Find where the given text appears and provide that cell's center as (x, y) coordinate. 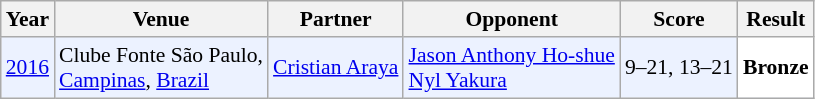
Venue (161, 19)
Opponent (511, 19)
Bronze (776, 68)
2016 (28, 68)
Cristian Araya (336, 68)
Year (28, 19)
Result (776, 19)
Partner (336, 19)
9–21, 13–21 (679, 68)
Clube Fonte São Paulo, Campinas, Brazil (161, 68)
Score (679, 19)
Jason Anthony Ho-shue Nyl Yakura (511, 68)
